Identify which cell holds the provided text, then report its (X, Y) central coordinate. 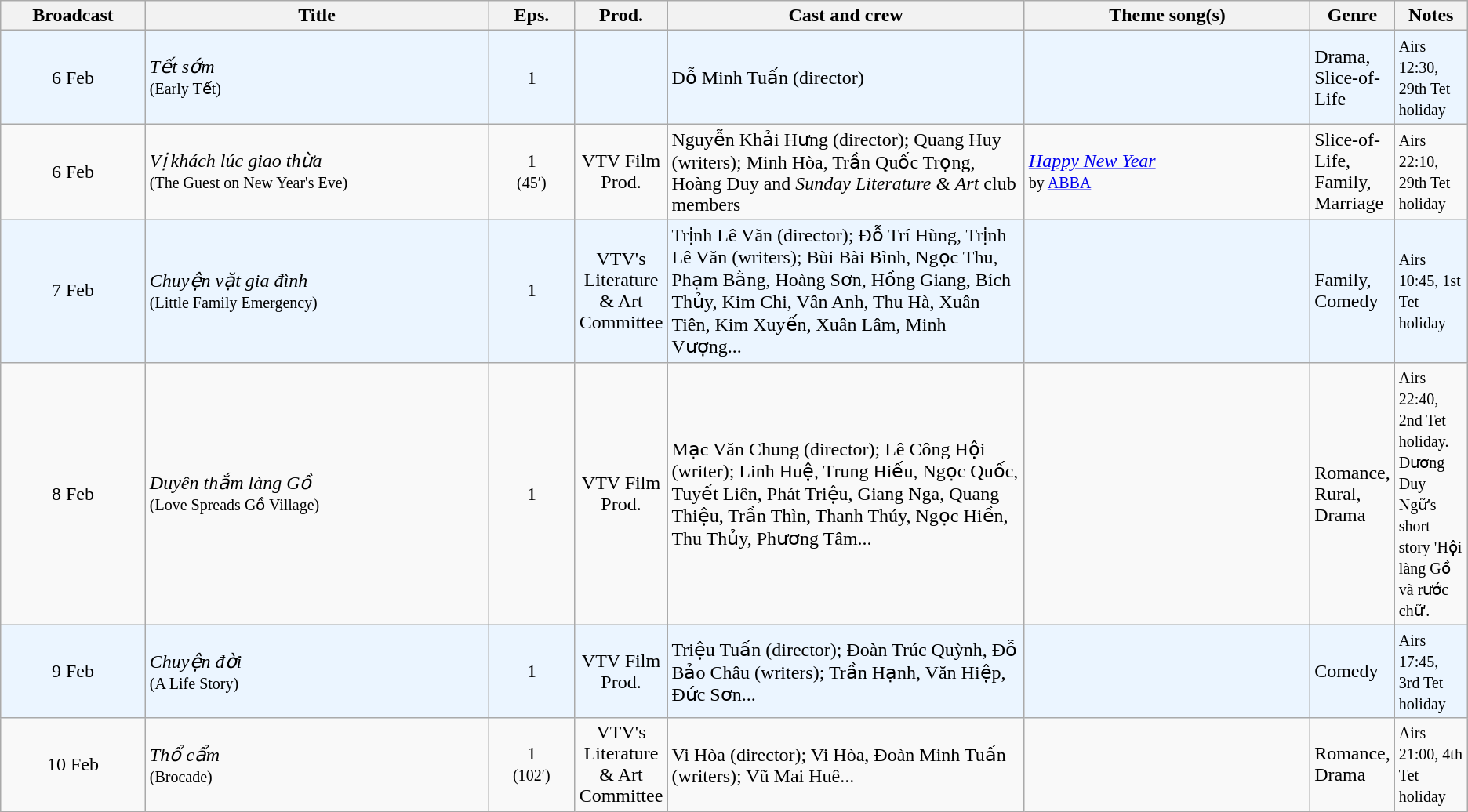
1(45′) (532, 172)
Genre (1353, 16)
Notes (1430, 16)
Slice-of-Life, Family, Marriage (1353, 172)
Airs 17:45, 3rd Tet holiday (1430, 671)
Family, Comedy (1353, 291)
Eps. (532, 16)
Chuyện đời (A Life Story) (317, 671)
10 Feb (74, 765)
Prod. (621, 16)
Theme song(s) (1167, 16)
Đỗ Minh Tuấn (director) (845, 77)
Tết sớm (Early Tết) (317, 77)
Airs 22:10, 29th Tet holiday (1430, 172)
Happy New Yearby ABBA (1167, 172)
Vi Hòa (director); Vi Hòa, Đoàn Minh Tuấn (writers); Vũ Mai Huê... (845, 765)
Airs 10:45, 1st Tet holiday (1430, 291)
Nguyễn Khải Hưng (director); Quang Huy (writers); Minh Hòa, Trần Quốc Trọng, Hoàng Duy and Sunday Literature & Art club members (845, 172)
Title (317, 16)
8 Feb (74, 494)
9 Feb (74, 671)
Airs 22:40, 2nd Tet holiday. Dương Duy Ngữ's short story 'Hội làng Gồ và rước chữ'. (1430, 494)
1(102′) (532, 765)
Airs 12:30, 29th Tet holiday (1430, 77)
Thổ cẩm (Brocade) (317, 765)
Cast and crew (845, 16)
Comedy (1353, 671)
Romance, Rural, Drama (1353, 494)
Drama, Slice-of-Life (1353, 77)
Broadcast (74, 16)
Airs 21:00, 4th Tet holiday (1430, 765)
Duyên thắm làng Gồ (Love Spreads Gồ Village) (317, 494)
Chuyện vặt gia đình (Little Family Emergency) (317, 291)
Triệu Tuấn (director); Đoàn Trúc Quỳnh, Đỗ Bảo Châu (writers); Trần Hạnh, Văn Hiệp, Đức Sơn... (845, 671)
Vị khách lúc giao thừa (The Guest on New Year's Eve) (317, 172)
7 Feb (74, 291)
Romance, Drama (1353, 765)
